Output the [x, y] coordinate of the center of the cell containing the given text.  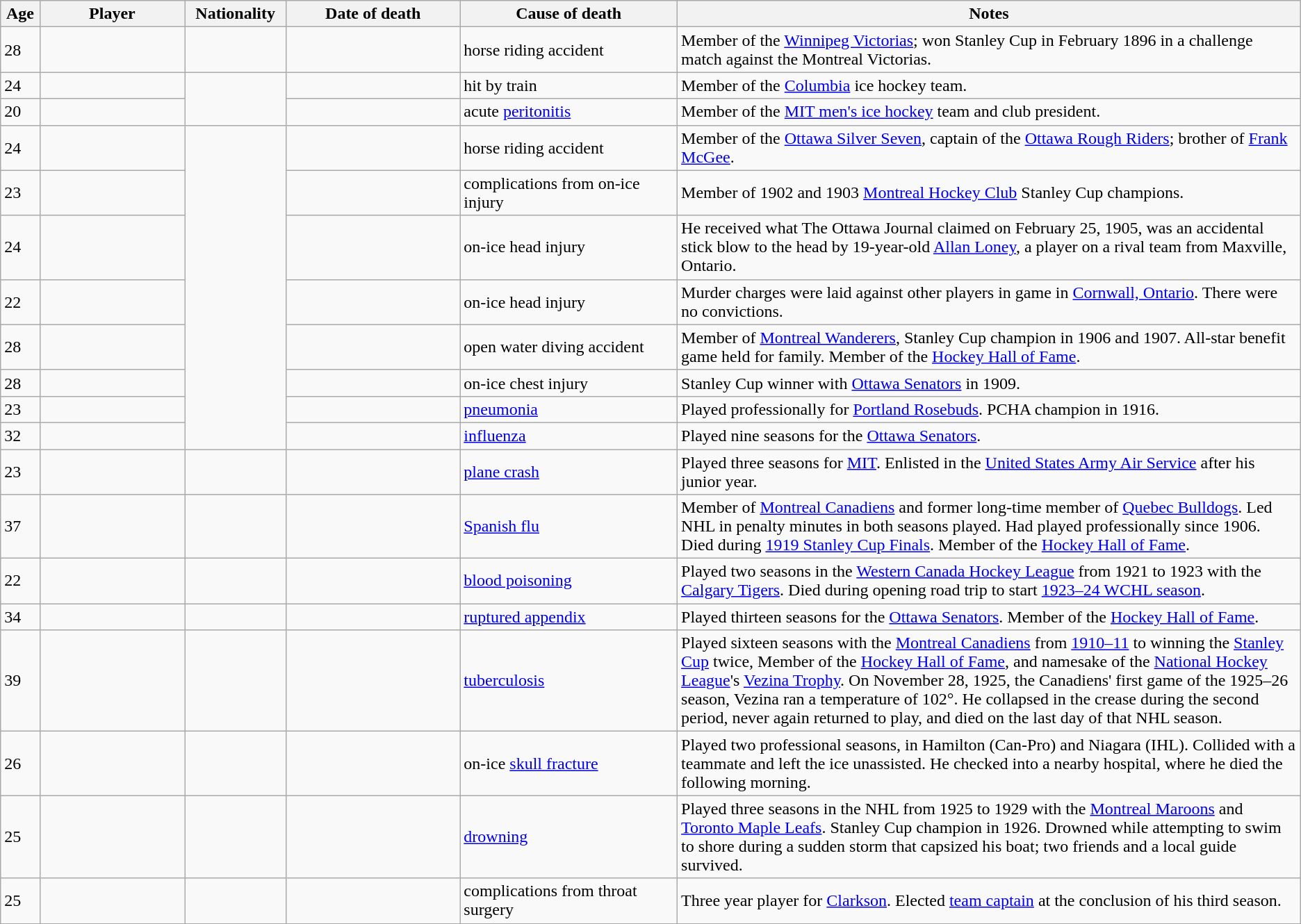
drowning [568, 836]
plane crash [568, 471]
tuberculosis [568, 681]
Played professionally for Portland Rosebuds. PCHA champion in 1916. [990, 409]
on-ice chest injury [568, 383]
39 [20, 681]
Three year player for Clarkson. Elected team captain at the conclusion of his third season. [990, 900]
Date of death [373, 14]
pneumonia [568, 409]
Member of the Winnipeg Victorias; won Stanley Cup in February 1896 in a challenge match against the Montreal Victorias. [990, 50]
on-ice skull fracture [568, 764]
Spanish flu [568, 527]
Member of 1902 and 1903 Montreal Hockey Club Stanley Cup champions. [990, 193]
complications from on-ice injury [568, 193]
Member of the Ottawa Silver Seven, captain of the Ottawa Rough Riders; brother of Frank McGee. [990, 147]
32 [20, 436]
Played thirteen seasons for the Ottawa Senators. Member of the Hockey Hall of Fame. [990, 617]
hit by train [568, 85]
Member of the MIT men's ice hockey team and club president. [990, 112]
34 [20, 617]
influenza [568, 436]
blood poisoning [568, 581]
Nationality [236, 14]
Player [112, 14]
Cause of death [568, 14]
ruptured appendix [568, 617]
acute peritonitis [568, 112]
Age [20, 14]
Murder charges were laid against other players in game in Cornwall, Ontario. There were no convictions. [990, 302]
26 [20, 764]
complications from throat surgery [568, 900]
open water diving accident [568, 347]
Member of Montreal Wanderers, Stanley Cup champion in 1906 and 1907. All-star benefit game held for family. Member of the Hockey Hall of Fame. [990, 347]
37 [20, 527]
Member of the Columbia ice hockey team. [990, 85]
20 [20, 112]
Played nine seasons for the Ottawa Senators. [990, 436]
Stanley Cup winner with Ottawa Senators in 1909. [990, 383]
Played three seasons for MIT. Enlisted in the United States Army Air Service after his junior year. [990, 471]
Notes [990, 14]
